Search for the cell housing the specified text and yield its (x, y) center coordinate. 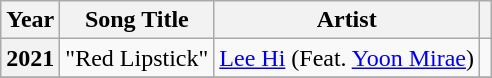
"Red Lipstick" (137, 58)
Lee Hi (Feat. Yoon Mirae) (347, 58)
Artist (347, 20)
Year (30, 20)
2021 (30, 58)
Song Title (137, 20)
